Detect which cell encompasses the target text, then output its (x, y) center coordinate. 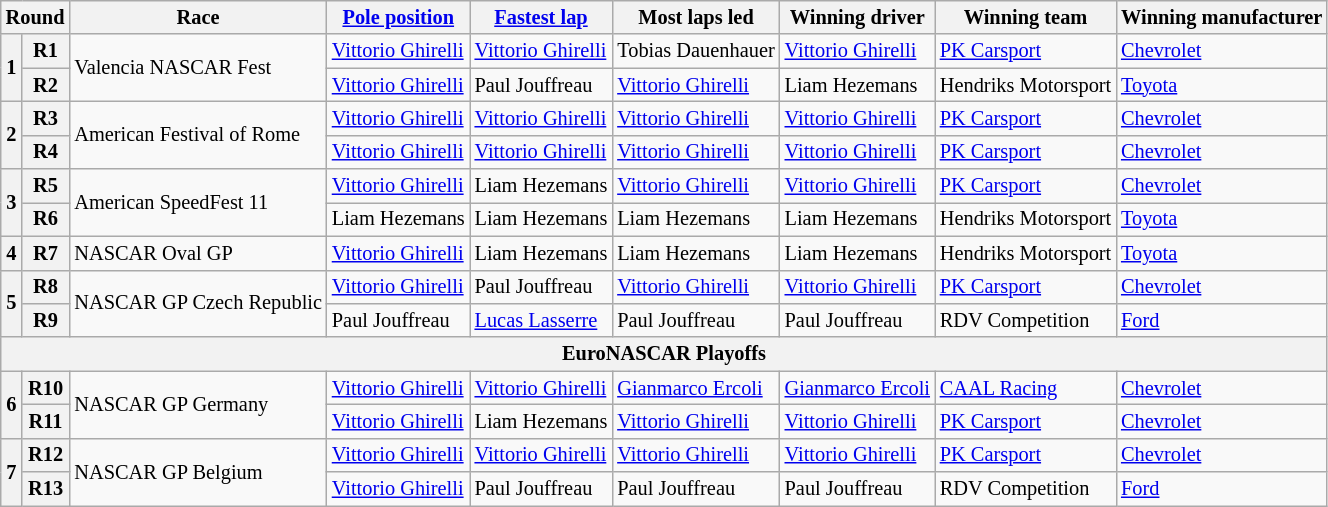
CAAL Racing (1026, 388)
R3 (46, 118)
Winning driver (858, 17)
Lucas Lasserre (542, 320)
Round (36, 17)
NASCAR GP Germany (198, 404)
R1 (46, 51)
4 (12, 253)
EuroNASCAR Playoffs (664, 354)
R7 (46, 253)
3 (12, 202)
6 (12, 404)
5 (12, 304)
Valencia NASCAR Fest (198, 68)
NASCAR Oval GP (198, 253)
7 (12, 472)
Fastest lap (542, 17)
Winning team (1026, 17)
Winning manufacturer (1222, 17)
2 (12, 134)
R8 (46, 287)
R13 (46, 489)
Tobias Dauenhauer (696, 51)
R9 (46, 320)
Race (198, 17)
Most laps led (696, 17)
American Festival of Rome (198, 134)
R11 (46, 421)
NASCAR GP Czech Republic (198, 304)
R2 (46, 85)
R4 (46, 152)
R12 (46, 455)
NASCAR GP Belgium (198, 472)
R10 (46, 388)
American SpeedFest 11 (198, 202)
1 (12, 68)
R6 (46, 219)
Pole position (398, 17)
R5 (46, 186)
